For the text-containing cell, return its midpoint in (x, y) coordinate format. 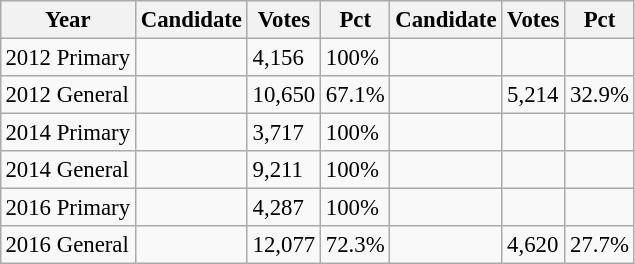
10,650 (284, 95)
72.3% (356, 245)
4,287 (284, 208)
2012 General (68, 95)
9,211 (284, 170)
32.9% (600, 95)
27.7% (600, 245)
2016 General (68, 245)
2014 Primary (68, 133)
2014 General (68, 170)
3,717 (284, 133)
Year (68, 20)
4,156 (284, 57)
2012 Primary (68, 57)
4,620 (534, 245)
12,077 (284, 245)
67.1% (356, 95)
5,214 (534, 95)
2016 Primary (68, 208)
